Determine the [x, y] coordinate at the center of the cell enclosing the given text.  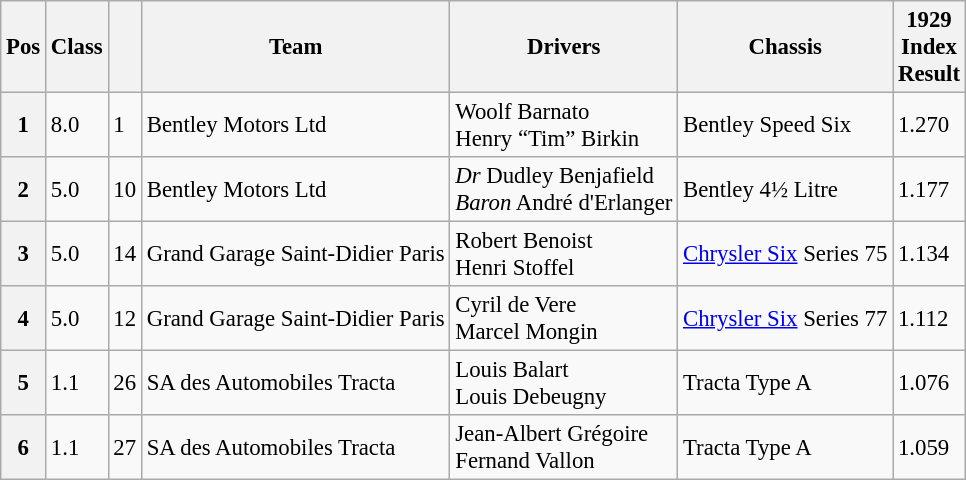
Louis Balart Louis Debeugny [564, 384]
Drivers [564, 47]
SA des Automobiles Tracta [296, 384]
8.0 [78, 126]
5 [24, 384]
Bentley Speed Six [786, 126]
1.270 [930, 126]
Robert Benoist Henri Stoffel [564, 254]
12 [124, 318]
Dr Dudley Benjafield Baron André d'Erlanger [564, 190]
Chrysler Six Series 75 [786, 254]
Cyril de Vere Marcel Mongin [564, 318]
Woolf Barnato Henry “Tim” Birkin [564, 126]
2 [24, 190]
26 [124, 384]
14 [124, 254]
1.1 [78, 384]
Bentley 4½ Litre [786, 190]
1.112 [930, 318]
1929 IndexResult [930, 47]
Chrysler Six Series 77 [786, 318]
1.177 [930, 190]
Team [296, 47]
3 [24, 254]
Chassis [786, 47]
4 [24, 318]
Tracta Type A [786, 384]
Class [78, 47]
1.076 [930, 384]
Pos [24, 47]
10 [124, 190]
1.134 [930, 254]
